From the cell containing the given text, extract its center point as [X, Y] coordinate. 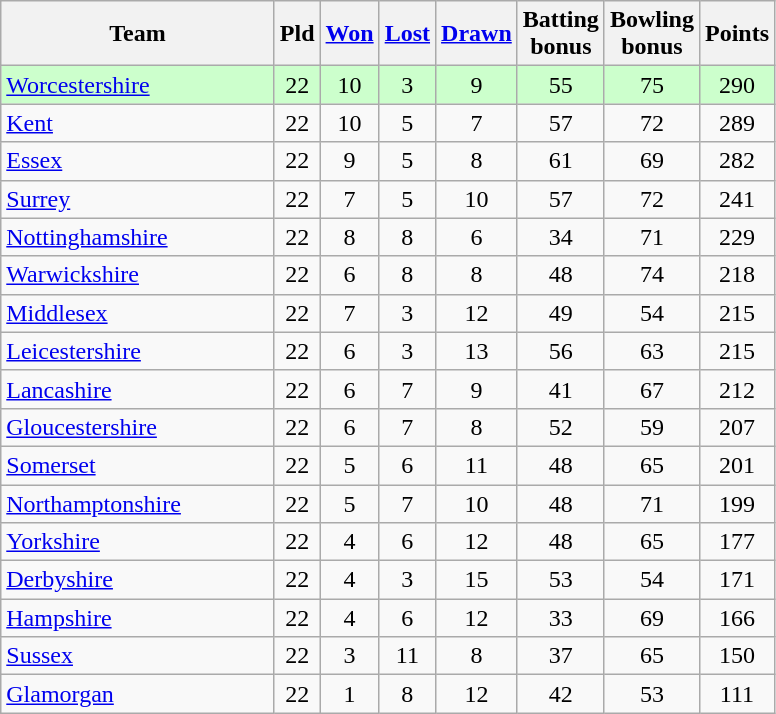
Yorkshire [138, 542]
34 [560, 237]
199 [736, 503]
59 [652, 427]
52 [560, 427]
42 [560, 694]
150 [736, 656]
Somerset [138, 465]
Essex [138, 161]
Nottinghamshire [138, 237]
1 [350, 694]
49 [560, 313]
41 [560, 389]
Gloucestershire [138, 427]
Warwickshire [138, 275]
Lost [407, 34]
201 [736, 465]
Points [736, 34]
166 [736, 618]
241 [736, 199]
Middlesex [138, 313]
Leicestershire [138, 351]
Northamptonshire [138, 503]
55 [560, 85]
212 [736, 389]
207 [736, 427]
Pld [297, 34]
Bowling bonus [652, 34]
Worcestershire [138, 85]
Batting bonus [560, 34]
218 [736, 275]
56 [560, 351]
171 [736, 580]
282 [736, 161]
111 [736, 694]
290 [736, 85]
75 [652, 85]
Team [138, 34]
74 [652, 275]
63 [652, 351]
61 [560, 161]
Derbyshire [138, 580]
Won [350, 34]
15 [477, 580]
Sussex [138, 656]
Lancashire [138, 389]
37 [560, 656]
289 [736, 123]
177 [736, 542]
13 [477, 351]
Kent [138, 123]
Drawn [477, 34]
229 [736, 237]
67 [652, 389]
Glamorgan [138, 694]
Surrey [138, 199]
33 [560, 618]
Hampshire [138, 618]
